Determine the (x, y) coordinate at the center of the cell enclosing the given text.  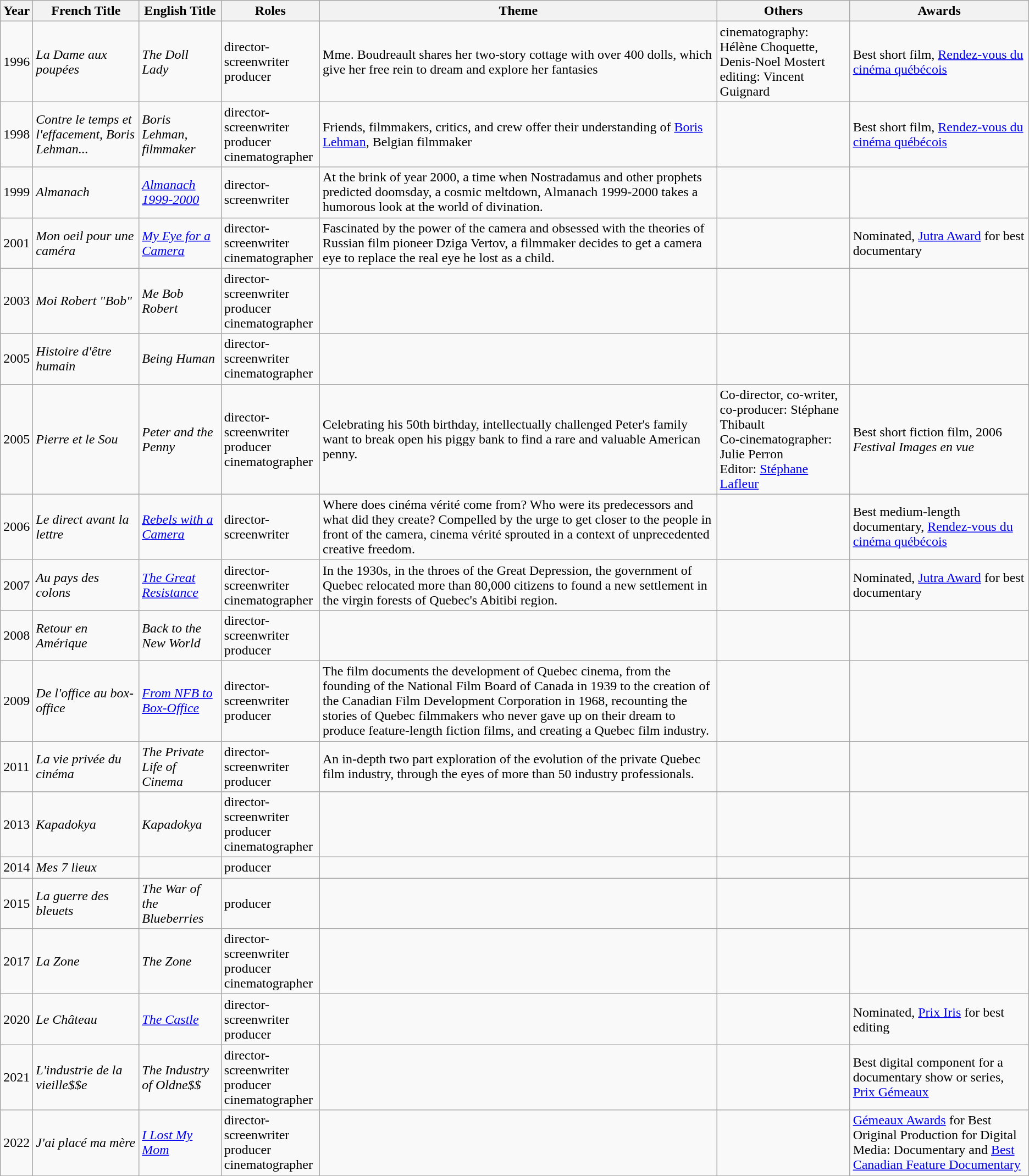
The Industry of Oldne$$ (180, 1077)
Au pays des colons (86, 585)
Friends, filmmakers, critics, and crew offer their understanding of Boris Lehman, Belgian filmmaker (519, 134)
2008 (16, 635)
I Lost My Mom (180, 1143)
Almanach 1999-2000 (180, 192)
J'ai placé ma mère (86, 1143)
The Zone (180, 962)
Year (16, 11)
2001 (16, 243)
Le Château (86, 1019)
Best digital component for a documentary show or series, Prix Gémeaux (939, 1077)
Theme (519, 11)
Me Bob Robert (180, 301)
2015 (16, 903)
2017 (16, 962)
Awards (939, 11)
De l'office au box-office (86, 701)
2006 (16, 526)
The Doll Lady (180, 62)
The Castle (180, 1019)
From NFB to Box-Office (180, 701)
The Great Resistance (180, 585)
2020 (16, 1019)
2007 (16, 585)
French Title (86, 11)
2011 (16, 766)
Retour en Amérique (86, 635)
La Dame aux poupées (86, 62)
Mon oeil pour une caméra (86, 243)
My Eye for a Camera (180, 243)
Mes 7 lieux (86, 868)
Best short fiction film, 2006 Festival Images en vue (939, 439)
1999 (16, 192)
Others (783, 11)
Le direct avant la lettre (86, 526)
1996 (16, 62)
Celebrating his 50th birthday, intellectually challenged Peter's family want to break open his piggy bank to find a rare and valuable American penny. (519, 439)
Best medium-length documentary, Rendez-vous du cinéma québécois (939, 526)
2009 (16, 701)
Back to the New World (180, 635)
Almanach (86, 192)
Contre le temps et l'effacement, Boris Lehman... (86, 134)
2014 (16, 868)
English Title (180, 11)
Being Human (180, 359)
L'industrie de la vieille$$e (86, 1077)
An in-depth two part exploration of the evolution of the private Quebec film industry, through the eyes of more than 50 industry professionals. (519, 766)
Co-director, co-writer, co-producer: Stéphane ThibaultCo-cinematographer: Julie PerronEditor: Stéphane Lafleur (783, 439)
La guerre des bleuets (86, 903)
Nominated, Prix Iris for best editing (939, 1019)
cinematography:Hélène Choquette, Denis-Noel Mostertediting: Vincent Guignard (783, 62)
2022 (16, 1143)
Peter and the Penny (180, 439)
Moi Robert "Bob" (86, 301)
Boris Lehman, filmmaker (180, 134)
Histoire d'être humain (86, 359)
Pierre et le Sou (86, 439)
1998 (16, 134)
The Private Life of Cinema (180, 766)
2021 (16, 1077)
Gémeaux Awards for Best Original Production for Digital Media: Documentary and Best Canadian Feature Documentary (939, 1143)
Roles (270, 11)
La vie privée du cinéma (86, 766)
2013 (16, 824)
Mme. Boudreault shares her two-story cottage with over 400 dolls, which give her free rein to dream and explore her fantasies (519, 62)
The War of the Blueberries (180, 903)
2003 (16, 301)
Rebels with a Camera (180, 526)
La Zone (86, 962)
